Find where the given text appears and provide that cell's center as (x, y) coordinate. 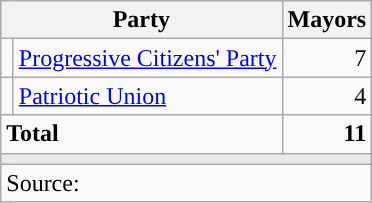
7 (327, 58)
Patriotic Union (148, 96)
Party (142, 20)
4 (327, 96)
Total (142, 134)
Progressive Citizens' Party (148, 58)
11 (327, 134)
Source: (186, 183)
Mayors (327, 20)
